From the cell containing the given text, extract its center point as [X, Y] coordinate. 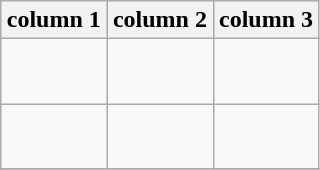
column 1 [54, 20]
column 2 [160, 20]
column 3 [266, 20]
